Scan for the cell matching the given text and deliver its (x, y) coordinate at center. 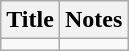
Notes (93, 20)
Title (30, 20)
